Output the [x, y] coordinate of the center of the cell containing the given text.  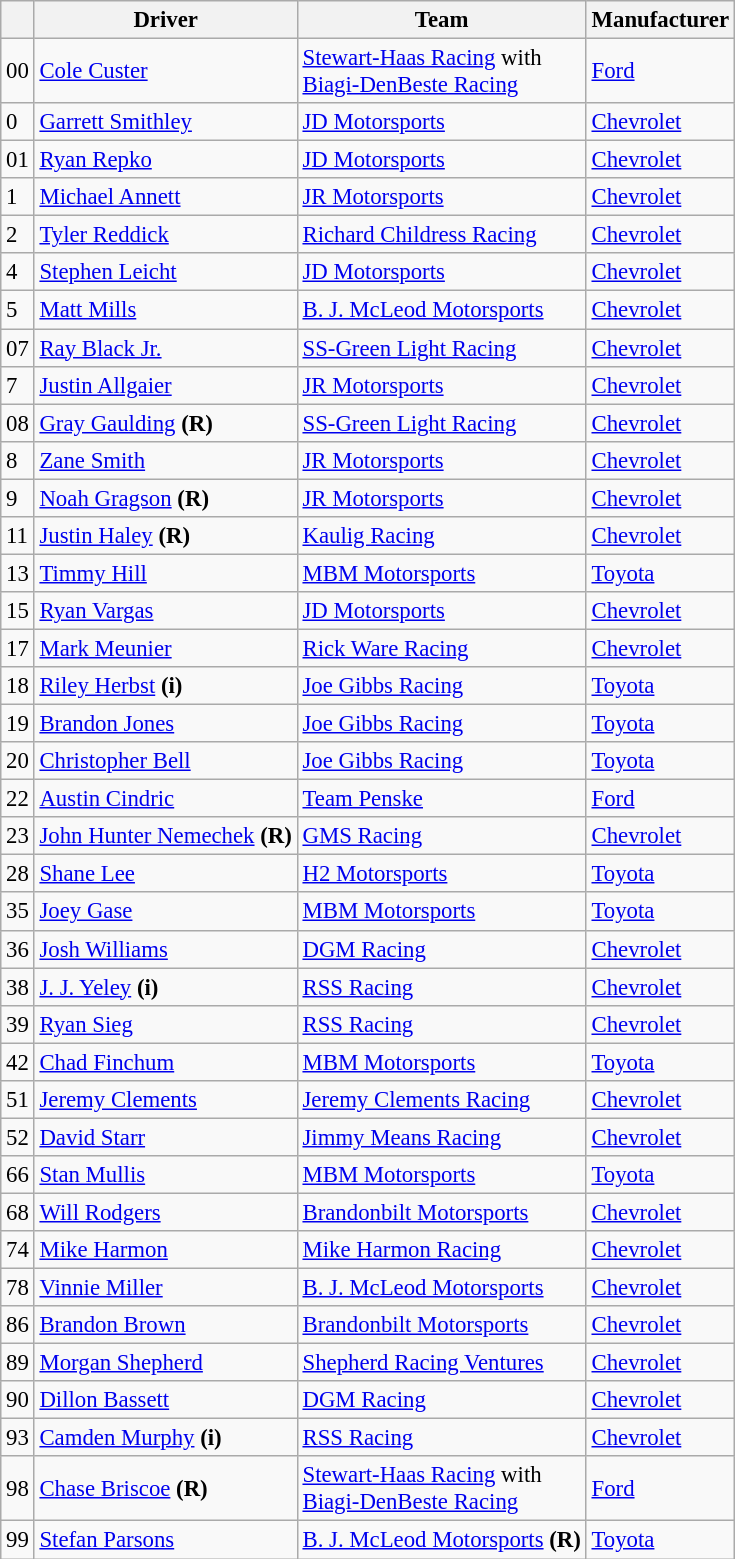
Ray Black Jr. [166, 348]
Jimmy Means Racing [442, 1137]
42 [18, 1062]
38 [18, 987]
35 [18, 912]
Team Penske [442, 799]
51 [18, 1100]
Ryan Vargas [166, 611]
Cole Custer [166, 72]
Vinnie Miller [166, 1288]
J. J. Yeley (i) [166, 987]
2 [18, 235]
0 [18, 122]
Justin Haley (R) [166, 536]
John Hunter Nemechek (R) [166, 836]
Timmy Hill [166, 573]
98 [18, 1488]
H2 Motorsports [442, 874]
7 [18, 385]
David Starr [166, 1137]
B. J. McLeod Motorsports (R) [442, 1540]
07 [18, 348]
22 [18, 799]
Shepherd Racing Ventures [442, 1363]
Richard Childress Racing [442, 235]
Jeremy Clements Racing [442, 1100]
Matt Mills [166, 310]
28 [18, 874]
08 [18, 423]
Driver [166, 20]
Brandon Brown [166, 1325]
Tyler Reddick [166, 235]
Stephen Leicht [166, 273]
GMS Racing [442, 836]
11 [18, 536]
Gray Gaulding (R) [166, 423]
90 [18, 1400]
00 [18, 72]
01 [18, 160]
18 [18, 686]
Ryan Sieg [166, 1024]
15 [18, 611]
93 [18, 1438]
78 [18, 1288]
Garrett Smithley [166, 122]
39 [18, 1024]
Camden Murphy (i) [166, 1438]
Austin Cindric [166, 799]
Brandon Jones [166, 724]
74 [18, 1250]
89 [18, 1363]
19 [18, 724]
Joey Gase [166, 912]
Mike Harmon [166, 1250]
Jeremy Clements [166, 1100]
52 [18, 1137]
Manufacturer [660, 20]
Michael Annett [166, 197]
Riley Herbst (i) [166, 686]
36 [18, 949]
Justin Allgaier [166, 385]
Morgan Shepherd [166, 1363]
23 [18, 836]
Shane Lee [166, 874]
Josh Williams [166, 949]
Kaulig Racing [442, 536]
Stefan Parsons [166, 1540]
66 [18, 1175]
Mike Harmon Racing [442, 1250]
Ryan Repko [166, 160]
8 [18, 460]
Christopher Bell [166, 761]
Chase Briscoe (R) [166, 1488]
68 [18, 1212]
Rick Ware Racing [442, 648]
5 [18, 310]
Noah Gragson (R) [166, 498]
Zane Smith [166, 460]
4 [18, 273]
86 [18, 1325]
9 [18, 498]
Stan Mullis [166, 1175]
Chad Finchum [166, 1062]
17 [18, 648]
13 [18, 573]
99 [18, 1540]
1 [18, 197]
Dillon Bassett [166, 1400]
Will Rodgers [166, 1212]
20 [18, 761]
Mark Meunier [166, 648]
Team [442, 20]
